Locate the cell with the specified text and output its [x, y] center coordinate. 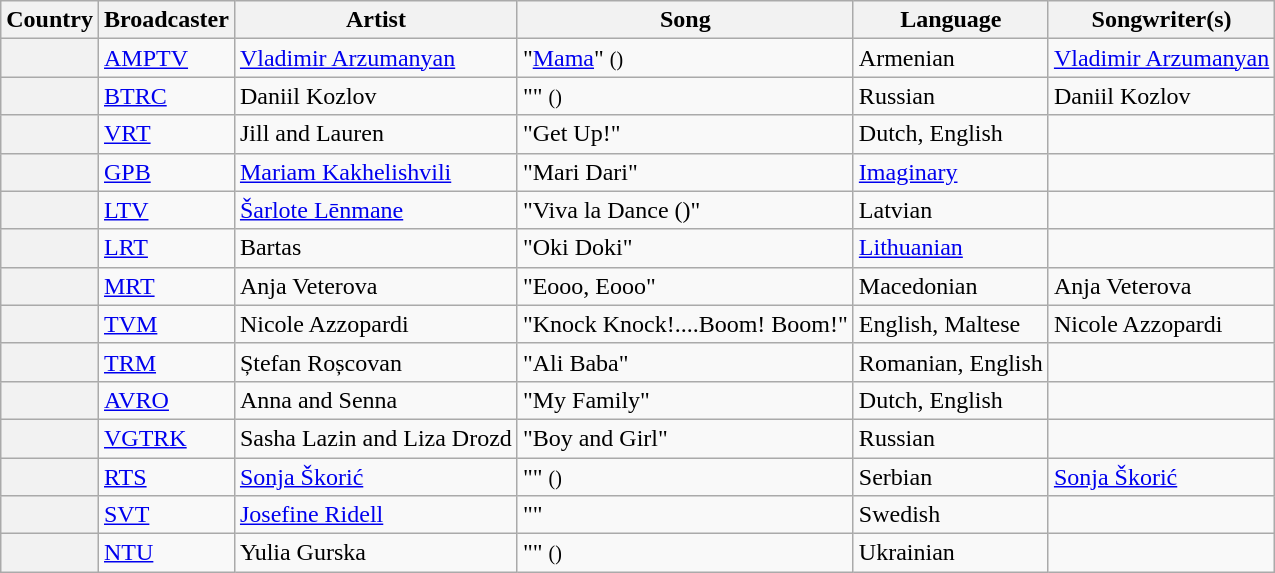
TRM [166, 362]
Armenian [950, 58]
Romanian, English [950, 362]
LTV [166, 210]
Ukrainian [950, 553]
"" [685, 515]
Anna and Senna [376, 400]
NTU [166, 553]
Bartas [376, 248]
Lithuanian [950, 248]
Latvian [950, 210]
Language [950, 20]
Swedish [950, 515]
"Knock Knock!....Boom! Boom!" [685, 324]
"Boy and Girl" [685, 438]
"Ali Baba" [685, 362]
Artist [376, 20]
Song [685, 20]
Yulia Gurska [376, 553]
Mariam Kakhelishvili [376, 172]
Sasha Lazin and Liza Drozd [376, 438]
"Oki Doki" [685, 248]
"Mama" () [685, 58]
"Mari Dari" [685, 172]
"Еооо, Еооо" [685, 286]
LRT [166, 248]
VRT [166, 134]
Jill and Lauren [376, 134]
VGTRK [166, 438]
Josefine Ridell [376, 515]
GPB [166, 172]
AVRO [166, 400]
Imaginary [950, 172]
Šarlote Lēnmane [376, 210]
SVT [166, 515]
AMPTV [166, 58]
Ștefan Roșcovan [376, 362]
BTRC [166, 96]
Broadcaster [166, 20]
"Viva la Dance ()" [685, 210]
"Get Up!" [685, 134]
Serbian [950, 477]
Macedonian [950, 286]
RTS [166, 477]
English, Maltese [950, 324]
Songwriter(s) [1161, 20]
TVM [166, 324]
MRT [166, 286]
Country [50, 20]
"My Family" [685, 400]
